Extract the [X, Y] coordinate from the center of the cell holding the provided text.  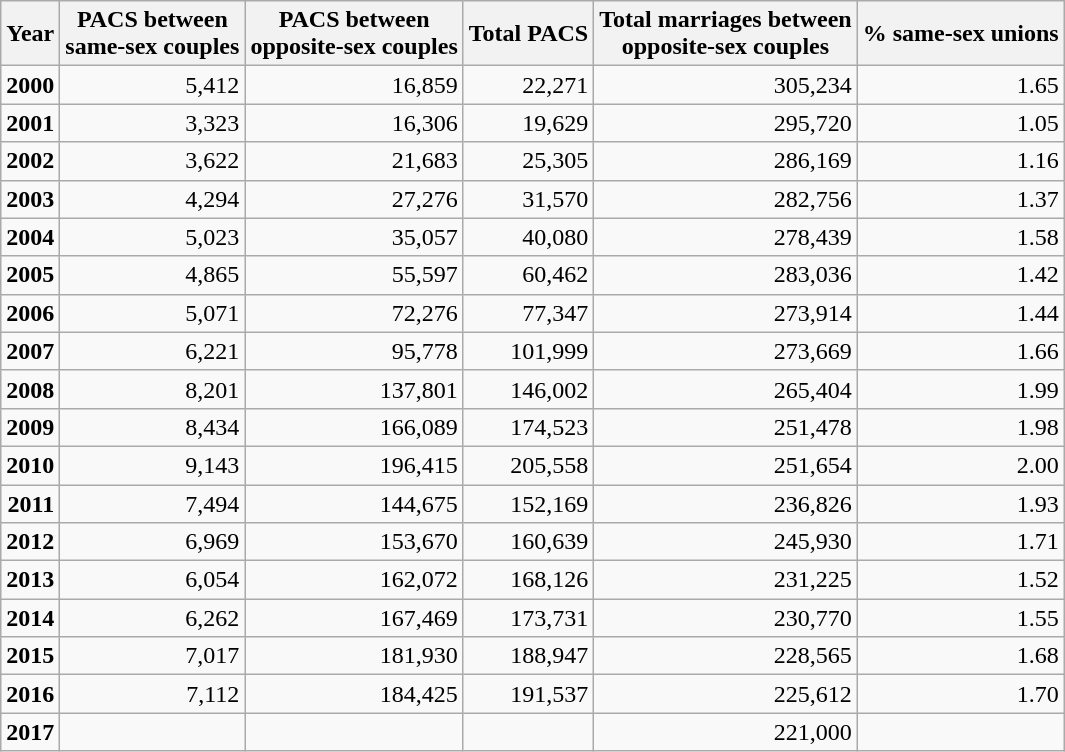
2.00 [960, 465]
265,404 [726, 389]
1.98 [960, 427]
2015 [30, 656]
1.93 [960, 503]
8,201 [152, 389]
2010 [30, 465]
4,294 [152, 199]
2005 [30, 275]
77,347 [528, 313]
60,462 [528, 275]
278,439 [726, 237]
7,112 [152, 694]
2004 [30, 237]
4,865 [152, 275]
1.16 [960, 161]
160,639 [528, 542]
2011 [30, 503]
1.52 [960, 580]
283,036 [726, 275]
25,305 [528, 161]
273,669 [726, 351]
2017 [30, 732]
251,654 [726, 465]
196,415 [354, 465]
152,169 [528, 503]
Total marriages between opposite-sex couples [726, 34]
21,683 [354, 161]
2003 [30, 199]
7,017 [152, 656]
286,169 [726, 161]
PACS between opposite-sex couples [354, 34]
5,071 [152, 313]
27,276 [354, 199]
31,570 [528, 199]
19,629 [528, 123]
205,558 [528, 465]
282,756 [726, 199]
35,057 [354, 237]
2006 [30, 313]
251,478 [726, 427]
6,969 [152, 542]
167,469 [354, 618]
181,930 [354, 656]
221,000 [726, 732]
273,914 [726, 313]
2007 [30, 351]
166,089 [354, 427]
1.65 [960, 85]
55,597 [354, 275]
3,323 [152, 123]
1.71 [960, 542]
6,262 [152, 618]
7,494 [152, 503]
40,080 [528, 237]
2008 [30, 389]
295,720 [726, 123]
16,306 [354, 123]
8,434 [152, 427]
6,221 [152, 351]
173,731 [528, 618]
146,002 [528, 389]
2014 [30, 618]
1.70 [960, 694]
101,999 [528, 351]
1.66 [960, 351]
2000 [30, 85]
162,072 [354, 580]
153,670 [354, 542]
% same-sex unions [960, 34]
2002 [30, 161]
245,930 [726, 542]
22,271 [528, 85]
1.58 [960, 237]
3,622 [152, 161]
72,276 [354, 313]
188,947 [528, 656]
5,023 [152, 237]
2013 [30, 580]
95,778 [354, 351]
Year [30, 34]
228,565 [726, 656]
168,126 [528, 580]
1.99 [960, 389]
2016 [30, 694]
231,225 [726, 580]
1.42 [960, 275]
305,234 [726, 85]
9,143 [152, 465]
144,675 [354, 503]
1.55 [960, 618]
6,054 [152, 580]
1.44 [960, 313]
5,412 [152, 85]
2009 [30, 427]
225,612 [726, 694]
184,425 [354, 694]
174,523 [528, 427]
1.68 [960, 656]
1.37 [960, 199]
PACS between same-sex couples [152, 34]
137,801 [354, 389]
230,770 [726, 618]
Total PACS [528, 34]
191,537 [528, 694]
1.05 [960, 123]
236,826 [726, 503]
16,859 [354, 85]
2012 [30, 542]
2001 [30, 123]
